From the cell containing the given text, extract its center point as [X, Y] coordinate. 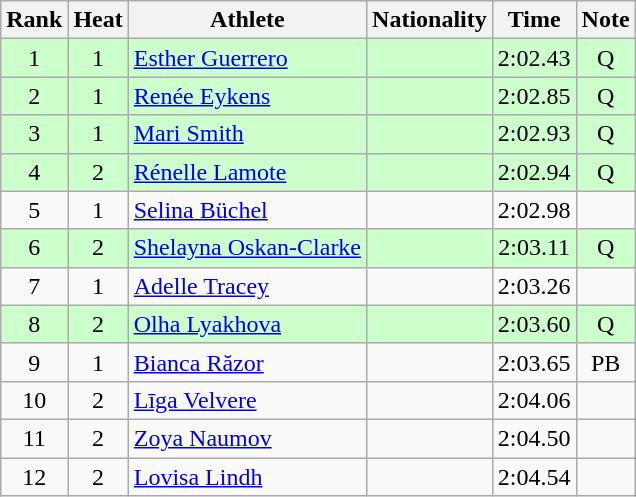
2:03.26 [534, 286]
Note [606, 20]
Selina Büchel [247, 210]
Heat [98, 20]
2:02.43 [534, 58]
2:03.65 [534, 362]
Time [534, 20]
12 [34, 477]
Shelayna Oskan-Clarke [247, 248]
Rank [34, 20]
2:03.11 [534, 248]
2:04.50 [534, 438]
2:03.60 [534, 324]
Līga Velvere [247, 400]
2:02.98 [534, 210]
6 [34, 248]
2:02.94 [534, 172]
Rénelle Lamote [247, 172]
11 [34, 438]
9 [34, 362]
4 [34, 172]
Esther Guerrero [247, 58]
Mari Smith [247, 134]
Adelle Tracey [247, 286]
7 [34, 286]
Renée Eykens [247, 96]
2:02.85 [534, 96]
10 [34, 400]
3 [34, 134]
PB [606, 362]
2:04.54 [534, 477]
Lovisa Lindh [247, 477]
Olha Lyakhova [247, 324]
5 [34, 210]
Bianca Răzor [247, 362]
2:02.93 [534, 134]
2:04.06 [534, 400]
8 [34, 324]
Nationality [430, 20]
Zoya Naumov [247, 438]
Athlete [247, 20]
